Determine the [X, Y] coordinate at the center of the cell enclosing the given text.  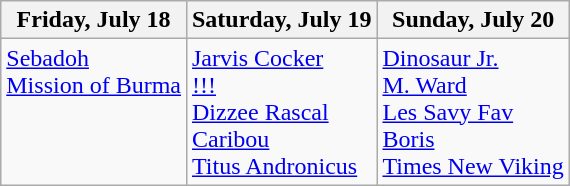
Dinosaur Jr.M. WardLes Savy FavBorisTimes New Viking [473, 112]
SebadohMission of Burma [94, 112]
Saturday, July 19 [281, 20]
Sunday, July 20 [473, 20]
Jarvis Cocker!!!Dizzee RascalCaribouTitus Andronicus [281, 112]
Friday, July 18 [94, 20]
